For the text-containing cell, return its midpoint in [X, Y] coordinate format. 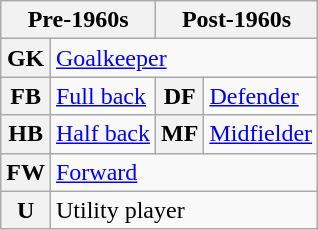
FW [26, 172]
Pre-1960s [78, 20]
Full back [102, 96]
Forward [184, 172]
Goalkeeper [184, 58]
Defender [261, 96]
MF [180, 134]
Post-1960s [237, 20]
Half back [102, 134]
FB [26, 96]
GK [26, 58]
HB [26, 134]
Midfielder [261, 134]
Utility player [184, 210]
U [26, 210]
DF [180, 96]
